Output the (x, y) coordinate of the center of the cell containing the given text.  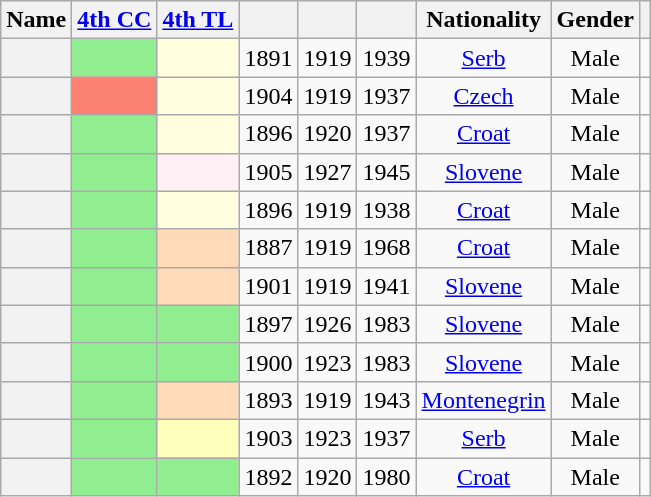
Montenegrin (484, 400)
Gender (595, 20)
Czech (484, 96)
Nationality (484, 20)
1887 (268, 248)
1893 (268, 400)
1897 (268, 324)
1900 (268, 362)
1980 (386, 477)
1903 (268, 438)
1891 (268, 58)
1943 (386, 400)
1904 (268, 96)
1927 (328, 172)
1892 (268, 477)
1945 (386, 172)
1901 (268, 286)
4th TL (198, 20)
1941 (386, 286)
1938 (386, 210)
1926 (328, 324)
1905 (268, 172)
1968 (386, 248)
4th CC (114, 20)
Name (36, 20)
1939 (386, 58)
